Capture the cell that displays the provided text and extract its (x, y) central coordinate. 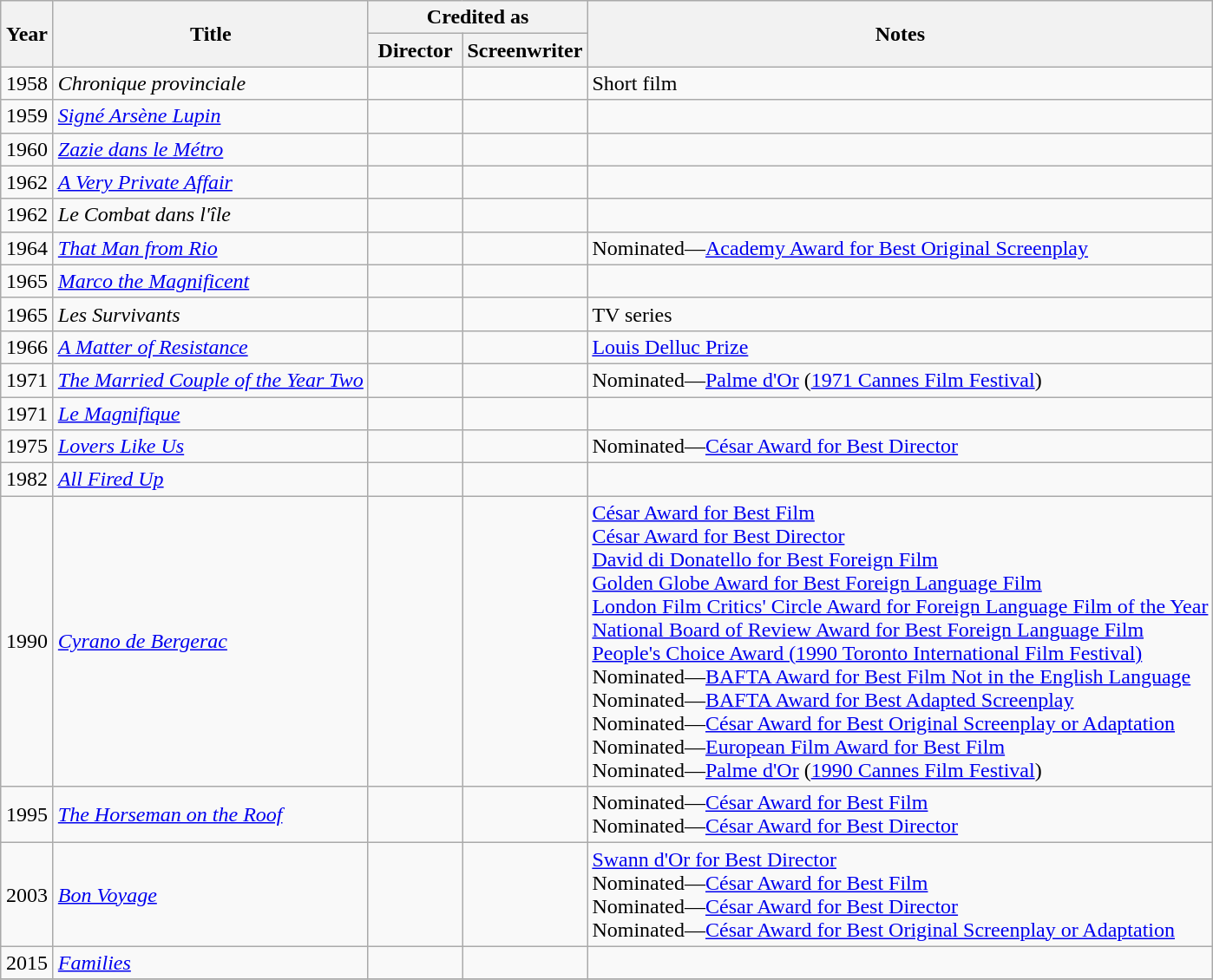
2003 (28, 895)
Short film (901, 83)
TV series (901, 314)
Lovers Like Us (210, 447)
Notes (901, 34)
1960 (28, 149)
Chronique provinciale (210, 83)
Nominated—Palme d'Or (1971 Cannes Film Festival) (901, 380)
Director (415, 50)
Year (28, 34)
Bon Voyage (210, 895)
Title (210, 34)
The Horseman on the Roof (210, 815)
The Married Couple of the Year Two (210, 380)
Nominated—César Award for Best Director (901, 447)
1990 (28, 642)
Les Survivants (210, 314)
A Very Private Affair (210, 182)
Families (210, 963)
Nominated—Academy Award for Best Original Screenplay (901, 248)
Cyrano de Bergerac (210, 642)
All Fired Up (210, 480)
Nominated—César Award for Best FilmNominated—César Award for Best Director (901, 815)
Credited as (477, 17)
2015 (28, 963)
1982 (28, 480)
1958 (28, 83)
1975 (28, 447)
A Matter of Resistance (210, 347)
1966 (28, 347)
Screenwriter (525, 50)
1959 (28, 116)
Marco the Magnificent (210, 281)
Signé Arsène Lupin (210, 116)
1995 (28, 815)
That Man from Rio (210, 248)
Zazie dans le Métro (210, 149)
Louis Delluc Prize (901, 347)
Le Combat dans l'île (210, 215)
1964 (28, 248)
Le Magnifique (210, 414)
